Detect which cell encompasses the target text, then output its (x, y) center coordinate. 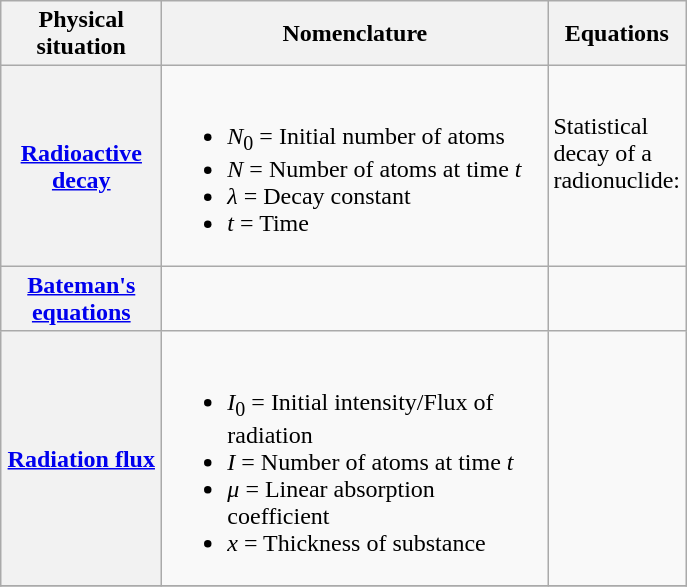
Nomenclature (355, 34)
N0 = Initial number of atomsN = Number of atoms at time tλ = Decay constantt = Time (355, 166)
Radiation flux (82, 458)
I0 = Initial intensity/Flux of radiationI = Number of atoms at time tμ = Linear absorption coefficientx = Thickness of substance (355, 458)
Bateman's equations (82, 298)
Equations (617, 34)
Statistical decay of a radionuclide: (617, 166)
Physical situation (82, 34)
Radioactive decay (82, 166)
